Return the [x, y] coordinate for the center point of the cell that contains the specified text.  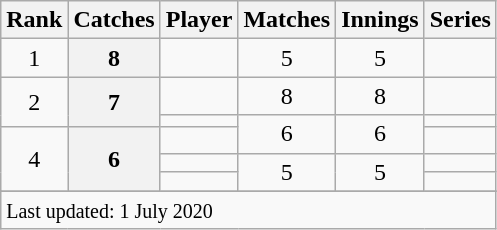
Innings [380, 20]
Series [460, 20]
1 [34, 58]
2 [34, 102]
Player [199, 20]
Rank [34, 20]
4 [34, 158]
Catches [114, 20]
7 [114, 102]
Last updated: 1 July 2020 [249, 210]
Matches [287, 20]
